Find where the given text appears and provide that cell's center as (X, Y) coordinate. 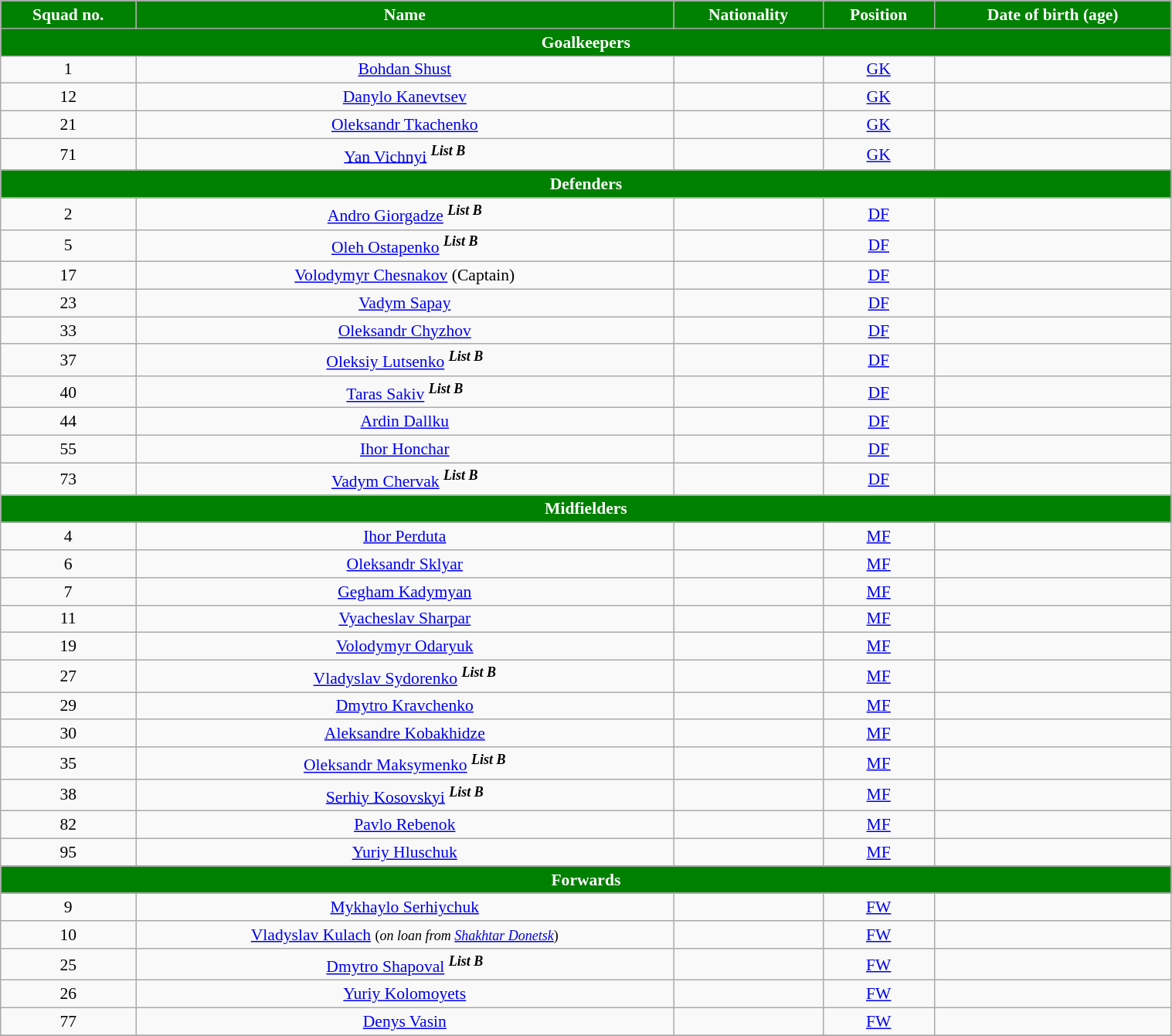
Dmytro Shapoval List B (405, 964)
71 (68, 155)
Vladyslav Kulach (on loan from Shakhtar Donetsk) (405, 935)
Yuriy Hluschuk (405, 853)
2 (68, 213)
Mykhaylo Serhiychuk (405, 908)
38 (68, 796)
33 (68, 331)
Serhiy Kosovskyi List B (405, 796)
Defenders (586, 185)
Ihor Honchar (405, 450)
Dmytro Kravchenko (405, 706)
55 (68, 450)
Taras Sakiv List B (405, 392)
Vadym Chervak List B (405, 479)
25 (68, 964)
9 (68, 908)
Andro Giorgadze List B (405, 213)
Yuriy Kolomoyets (405, 994)
27 (68, 677)
95 (68, 853)
Pavlo Rebenok (405, 825)
Ardin Dallku (405, 422)
10 (68, 935)
Date of birth (age) (1052, 15)
37 (68, 360)
Danylo Kanevtsev (405, 97)
35 (68, 763)
30 (68, 734)
Aleksandre Kobakhidze (405, 734)
Squad no. (68, 15)
7 (68, 592)
Bohdan Shust (405, 70)
Nationality (748, 15)
Midfielders (586, 509)
Vyacheslav Sharpar (405, 619)
Position (878, 15)
44 (68, 422)
Goalkeepers (586, 42)
Vladyslav Sydorenko List B (405, 677)
Ihor Perduta (405, 537)
4 (68, 537)
Gegham Kadymyan (405, 592)
17 (68, 276)
23 (68, 303)
11 (68, 619)
Oleksandr Maksymenko List B (405, 763)
Oleksandr Chyzhov (405, 331)
5 (68, 246)
29 (68, 706)
21 (68, 125)
40 (68, 392)
26 (68, 994)
Oleh Ostapenko List B (405, 246)
Vadym Sapay (405, 303)
Name (405, 15)
12 (68, 97)
Oleksandr Tkachenko (405, 125)
1 (68, 70)
Yan Vichnyi List B (405, 155)
19 (68, 647)
Oleksandr Sklyar (405, 564)
Oleksiy Lutsenko List B (405, 360)
77 (68, 1022)
Volodymyr Chesnakov (Captain) (405, 276)
Forwards (586, 880)
82 (68, 825)
73 (68, 479)
Denys Vasin (405, 1022)
6 (68, 564)
Volodymyr Odaryuk (405, 647)
